Extract the (X, Y) coordinate from the center of the cell holding the provided text.  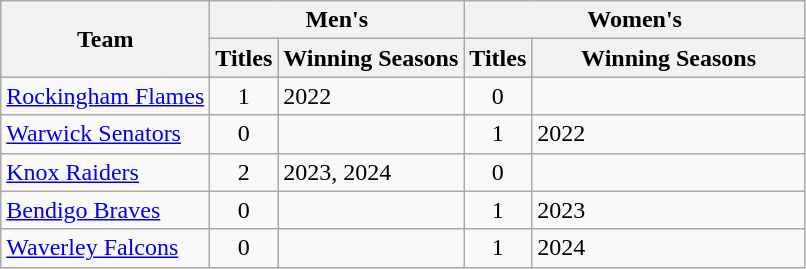
Women's (635, 20)
Warwick Senators (106, 134)
2023, 2024 (371, 172)
2 (244, 172)
2024 (669, 248)
Waverley Falcons (106, 248)
2023 (669, 210)
Knox Raiders (106, 172)
Rockingham Flames (106, 96)
Bendigo Braves (106, 210)
Men's (337, 20)
Team (106, 39)
